Output the [x, y] coordinate of the center of the cell containing the given text.  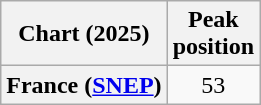
53 [213, 85]
Chart (2025) [84, 34]
Peakposition [213, 34]
France (SNEP) [84, 85]
